For the text-containing cell, return its midpoint in (x, y) coordinate format. 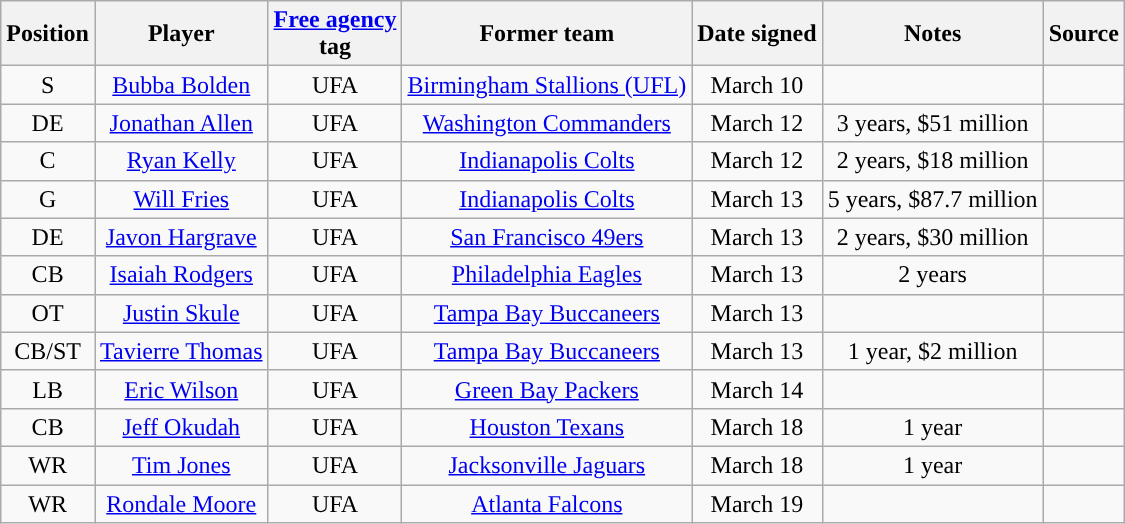
G (48, 199)
3 years, $51 million (932, 123)
Former team (547, 34)
Source (1084, 34)
OT (48, 313)
Date signed (757, 34)
March 19 (757, 503)
Bubba Bolden (181, 85)
Eric Wilson (181, 389)
1 year, $2 million (932, 351)
Position (48, 34)
2 years (932, 275)
Houston Texans (547, 427)
Rondale Moore (181, 503)
S (48, 85)
2 years, $18 million (932, 161)
Isaiah Rodgers (181, 275)
Justin Skule (181, 313)
March 10 (757, 85)
Washington Commanders (547, 123)
C (48, 161)
2 years, $30 million (932, 237)
San Francisco 49ers (547, 237)
5 years, $87.7 million (932, 199)
March 14 (757, 389)
Jonathan Allen (181, 123)
Green Bay Packers (547, 389)
Birmingham Stallions (UFL) (547, 85)
Ryan Kelly (181, 161)
Atlanta Falcons (547, 503)
Javon Hargrave (181, 237)
Notes (932, 34)
Tavierre Thomas (181, 351)
Jacksonville Jaguars (547, 465)
CB/ST (48, 351)
Free agencytag (335, 34)
LB (48, 389)
Jeff Okudah (181, 427)
Philadelphia Eagles (547, 275)
Tim Jones (181, 465)
Will Fries (181, 199)
Player (181, 34)
